Identify which cell holds the provided text, then report its [x, y] central coordinate. 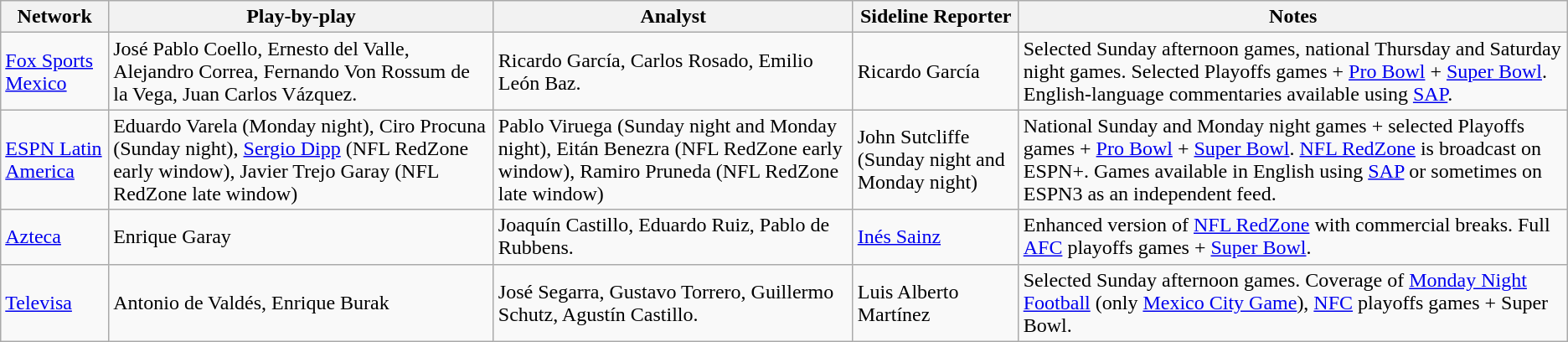
Network [55, 17]
Eduardo Varela (Monday night), Ciro Procuna (Sunday night), Sergio Dipp (NFL RedZone early window), Javier Trejo Garay (NFL RedZone late window) [302, 159]
ESPN Latin America [55, 159]
Antonio de Valdés, Enrique Burak [302, 303]
Ricardo García [936, 71]
Ricardo García, Carlos Rosado, Emilio León Baz. [673, 71]
Fox Sports Mexico [55, 71]
José Segarra, Gustavo Torrero, Guillermo Schutz, Agustín Castillo. [673, 303]
Pablo Viruega (Sunday night and Monday night), Eitán Benezra (NFL RedZone early window), Ramiro Pruneda (NFL RedZone late window) [673, 159]
Analyst [673, 17]
Luis Alberto Martínez [936, 303]
José Pablo Coello, Ernesto del Valle, Alejandro Correa, Fernando Von Rossum de la Vega, Juan Carlos Vázquez. [302, 71]
Joaquín Castillo, Eduardo Ruiz, Pablo de Rubbens. [673, 236]
Azteca [55, 236]
Enhanced version of NFL RedZone with commercial breaks. Full AFC playoffs games + Super Bowl. [1293, 236]
Play-by-play [302, 17]
Selected Sunday afternoon games. Coverage of Monday Night Football (only Mexico City Game), NFC playoffs games + Super Bowl. [1293, 303]
John Sutcliffe (Sunday night and Monday night) [936, 159]
Televisa [55, 303]
Enrique Garay [302, 236]
Sideline Reporter [936, 17]
Notes [1293, 17]
Inés Sainz [936, 236]
